For the text-containing cell, return its midpoint in (x, y) coordinate format. 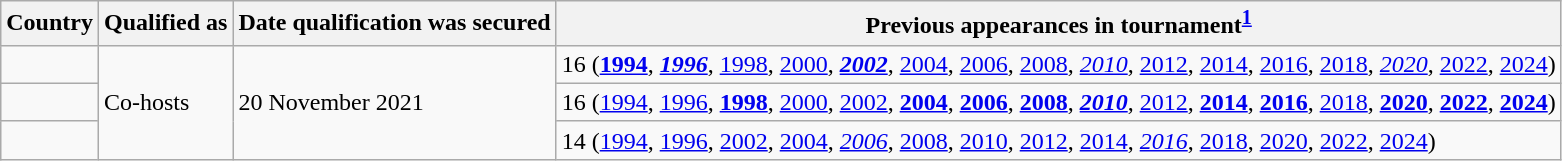
Previous appearances in tournament1 (1058, 24)
Qualified as (165, 24)
Country (50, 24)
14 (1994, 1996, 2002, 2004, 2006, 2008, 2010, 2012, 2014, 2016, 2018, 2020, 2022, 2024) (1058, 140)
Co-hosts (165, 102)
Date qualification was secured (394, 24)
20 November 2021 (394, 102)
